From the cell containing the given text, extract its center point as [x, y] coordinate. 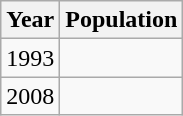
Year [30, 20]
1993 [30, 58]
Population [122, 20]
2008 [30, 96]
